Locate the cell with the specified text and output its [x, y] center coordinate. 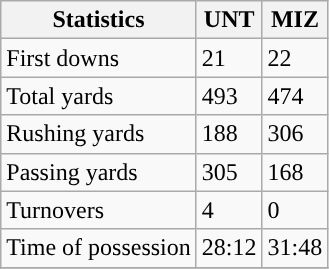
493 [229, 96]
168 [295, 172]
Turnovers [99, 210]
MIZ [295, 20]
Time of possession [99, 248]
Statistics [99, 20]
UNT [229, 20]
22 [295, 58]
Rushing yards [99, 134]
Passing yards [99, 172]
21 [229, 58]
31:48 [295, 248]
28:12 [229, 248]
474 [295, 96]
Total yards [99, 96]
First downs [99, 58]
306 [295, 134]
4 [229, 210]
188 [229, 134]
0 [295, 210]
305 [229, 172]
